Find where the given text appears and provide that cell's center as [x, y] coordinate. 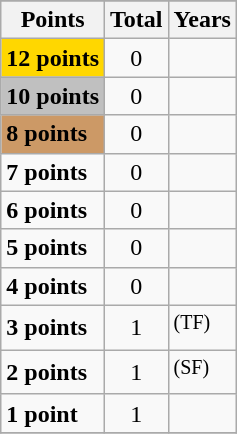
(TF) [202, 328]
Total [137, 20]
1 point [53, 413]
3 points [53, 328]
(SF) [202, 372]
8 points [53, 134]
4 points [53, 286]
7 points [53, 172]
6 points [53, 210]
5 points [53, 248]
12 points [53, 58]
10 points [53, 96]
2 points [53, 372]
Years [202, 20]
Points [53, 20]
